Pinpoint the cell where the given text exists, returning its [x, y] midpoint coordinate. 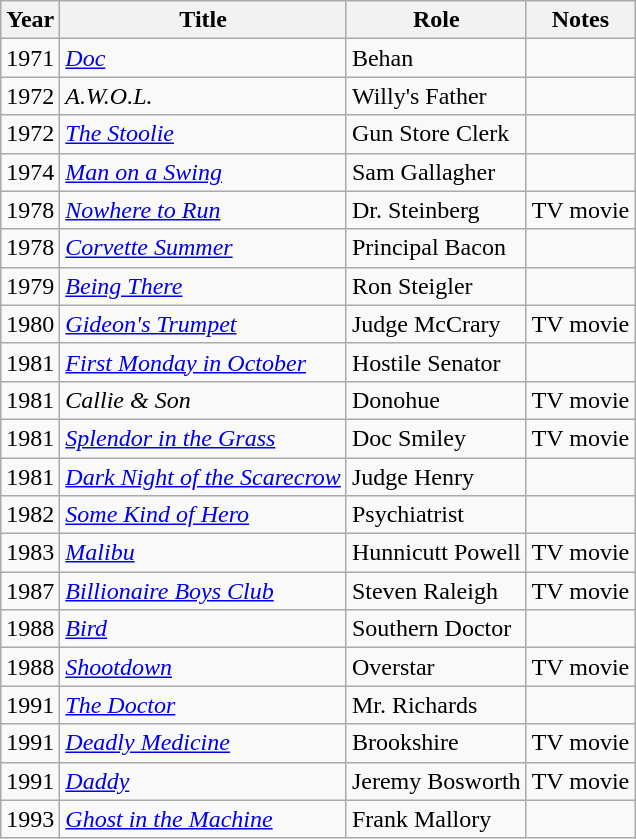
Judge Henry [436, 477]
Gun Store Clerk [436, 134]
Frank Mallory [436, 819]
Role [436, 20]
1993 [30, 819]
Man on a Swing [204, 172]
1974 [30, 172]
Hostile Senator [436, 362]
Psychiatrist [436, 515]
Dark Night of the Scarecrow [204, 477]
Callie & Son [204, 400]
Being There [204, 286]
First Monday in October [204, 362]
Doc Smiley [436, 438]
Some Kind of Hero [204, 515]
Malibu [204, 553]
Bird [204, 629]
The Doctor [204, 705]
Brookshire [436, 743]
Deadly Medicine [204, 743]
1983 [30, 553]
Steven Raleigh [436, 591]
Donohue [436, 400]
Willy's Father [436, 96]
Sam Gallagher [436, 172]
1971 [30, 58]
Title [204, 20]
Shootdown [204, 667]
Notes [580, 20]
1982 [30, 515]
Southern Doctor [436, 629]
The Stoolie [204, 134]
Splendor in the Grass [204, 438]
Corvette Summer [204, 248]
1979 [30, 286]
Ron Steigler [436, 286]
Jeremy Bosworth [436, 781]
Year [30, 20]
Doc [204, 58]
Judge McCrary [436, 324]
Principal Bacon [436, 248]
Behan [436, 58]
Mr. Richards [436, 705]
1987 [30, 591]
Dr. Steinberg [436, 210]
Hunnicutt Powell [436, 553]
Daddy [204, 781]
Gideon's Trumpet [204, 324]
Nowhere to Run [204, 210]
Overstar [436, 667]
1980 [30, 324]
A.W.O.L. [204, 96]
Billionaire Boys Club [204, 591]
Ghost in the Machine [204, 819]
